Search for the cell housing the specified text and yield its [x, y] center coordinate. 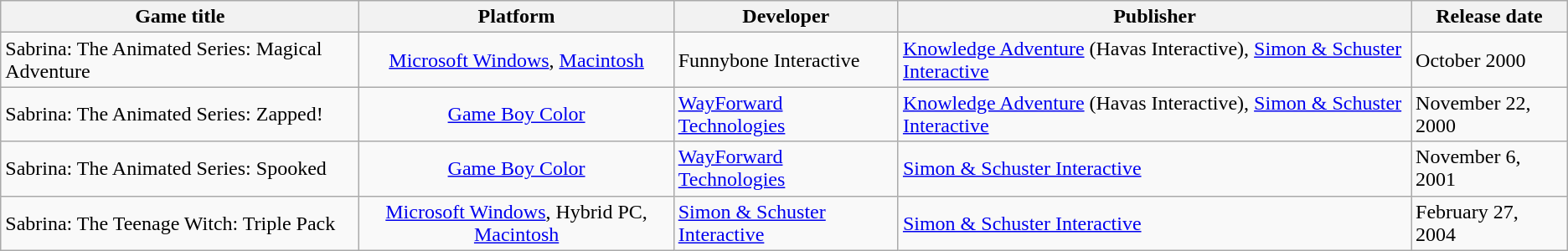
Funnybone Interactive [786, 60]
November 6, 2001 [1489, 169]
Microsoft Windows, Macintosh [516, 60]
Sabrina: The Animated Series: Spooked [180, 169]
Sabrina: The Animated Series: Zapped! [180, 114]
November 22, 2000 [1489, 114]
Platform [516, 17]
Game title [180, 17]
Sabrina: The Teenage Witch: Triple Pack [180, 223]
February 27, 2004 [1489, 223]
Microsoft Windows, Hybrid PC, Macintosh [516, 223]
October 2000 [1489, 60]
Release date [1489, 17]
Sabrina: The Animated Series: Magical Adventure [180, 60]
Publisher [1154, 17]
Developer [786, 17]
